Detect which cell encompasses the target text, then output its [x, y] center coordinate. 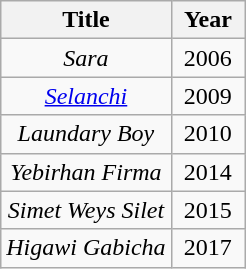
2006 [208, 58]
2015 [208, 210]
Year [208, 20]
Selanchi [86, 96]
2014 [208, 172]
Simet Weys Silet [86, 210]
2017 [208, 248]
Laundary Boy [86, 134]
Higawi Gabicha [86, 248]
2010 [208, 134]
Title [86, 20]
2009 [208, 96]
Yebirhan Firma [86, 172]
Sara [86, 58]
